For the text-containing cell, return its midpoint in (x, y) coordinate format. 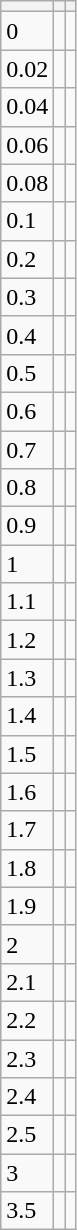
0.1 (28, 221)
1.1 (28, 602)
0.7 (28, 449)
0.08 (28, 183)
2 (28, 944)
0.04 (28, 107)
0.9 (28, 526)
2.5 (28, 1135)
3.5 (28, 1211)
1.3 (28, 678)
2.4 (28, 1097)
1.5 (28, 754)
2.2 (28, 1020)
1.2 (28, 640)
1.8 (28, 868)
1 (28, 564)
2.3 (28, 1059)
3 (28, 1173)
1.9 (28, 906)
0.4 (28, 335)
0 (28, 31)
2.1 (28, 982)
0.5 (28, 373)
1.7 (28, 830)
1.6 (28, 792)
1.4 (28, 716)
0.8 (28, 488)
0.6 (28, 411)
0.2 (28, 259)
0.06 (28, 145)
0.3 (28, 297)
0.02 (28, 69)
